Locate the cell with the specified text and output its [x, y] center coordinate. 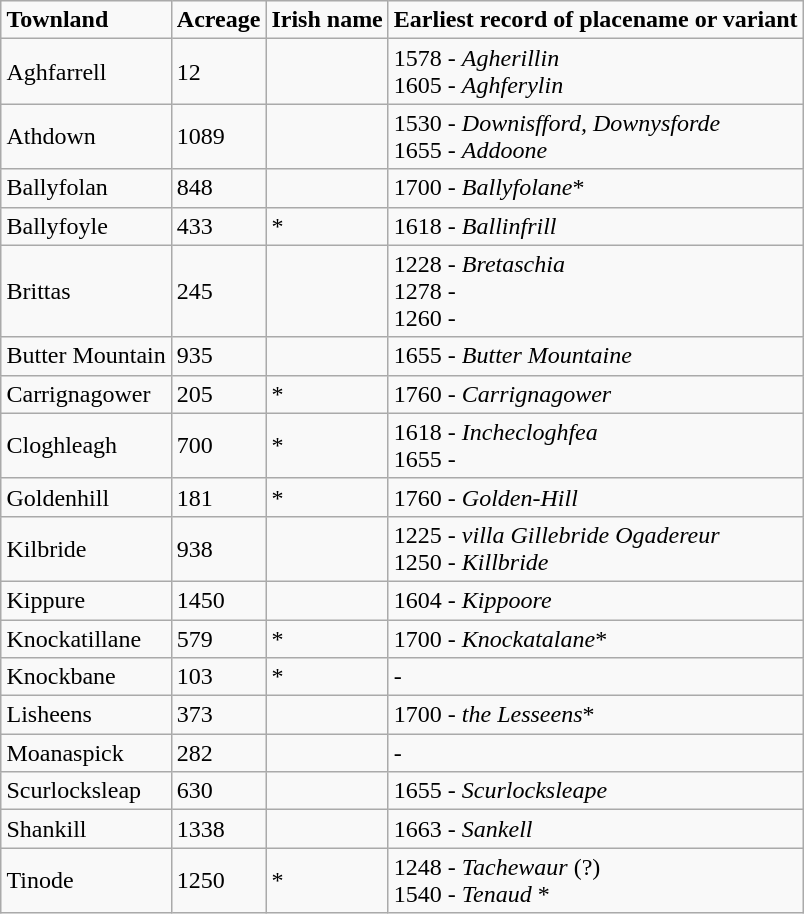
Acreage [218, 20]
282 [218, 753]
1700 - Ballyfolane* [596, 188]
1700 - the Lesseens* [596, 715]
Brittas [86, 291]
Lisheens [86, 715]
1089 [218, 136]
1338 [218, 829]
Townland [86, 20]
848 [218, 188]
630 [218, 791]
433 [218, 226]
Earliest record of placename or variant [596, 20]
Scurlocksleap [86, 791]
1618 - Ballinfrill [596, 226]
1250 [218, 880]
103 [218, 677]
1450 [218, 600]
1700 - Knockatalane* [596, 639]
Irish name [327, 20]
Carrignagower [86, 394]
1655 - Butter Mountaine [596, 356]
1248 - Tachewaur (?)1540 - Tenaud * [596, 880]
Butter Mountain [86, 356]
Aghfarrell [86, 72]
Knockbane [86, 677]
1225 - villa Gillebride Ogadereur1250 - Killbride [596, 548]
Tinode [86, 880]
938 [218, 548]
Athdown [86, 136]
1655 - Scurlocksleape [596, 791]
Moanaspick [86, 753]
12 [218, 72]
Goldenhill [86, 497]
1760 - Golden-Hill [596, 497]
935 [218, 356]
1663 - Sankell [596, 829]
Kilbride [86, 548]
Shankill [86, 829]
Knockatillane [86, 639]
1228 - Bretaschia1278 - 1260 - [596, 291]
Ballyfoyle [86, 226]
245 [218, 291]
Ballyfolan [86, 188]
1578 - Agherillin1605 - Aghferylin [596, 72]
Cloghleagh [86, 446]
1618 - Inchecloghfea1655 - [596, 446]
700 [218, 446]
1760 - Carrignagower [596, 394]
181 [218, 497]
1604 - Kippoore [596, 600]
Kippure [86, 600]
205 [218, 394]
1530 - Downisfford, Downysforde1655 - Addoone [596, 136]
579 [218, 639]
373 [218, 715]
